Detect which cell encompasses the target text, then output its [X, Y] center coordinate. 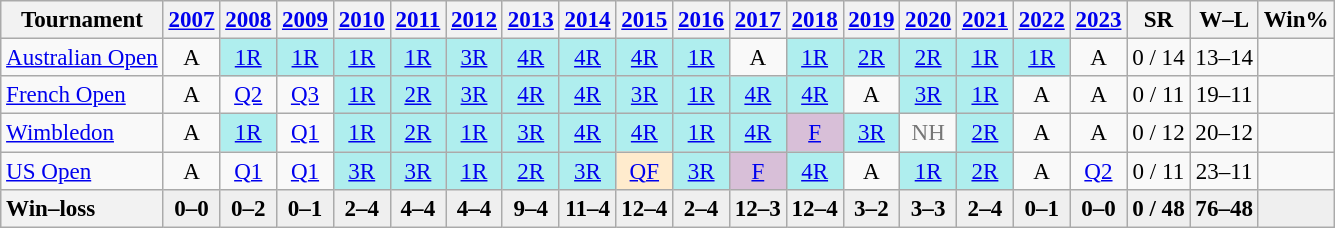
0 / 48 [1158, 209]
2023 [1098, 20]
2013 [530, 20]
2009 [306, 20]
0–2 [248, 209]
2021 [986, 20]
2015 [644, 20]
2007 [192, 20]
NH [928, 133]
20–12 [1224, 133]
2019 [872, 20]
W–L [1224, 20]
2008 [248, 20]
2022 [1042, 20]
9–4 [530, 209]
2014 [588, 20]
Wimbledon [82, 133]
0 / 14 [1158, 58]
3–3 [928, 209]
13–14 [1224, 58]
2011 [418, 20]
Q3 [306, 95]
Win% [1296, 20]
3–2 [872, 209]
0 / 12 [1158, 133]
11–4 [588, 209]
Australian Open [82, 58]
SR [1158, 20]
2017 [758, 20]
2020 [928, 20]
2018 [814, 20]
2012 [474, 20]
12–3 [758, 209]
2010 [362, 20]
French Open [82, 95]
Win–loss [82, 209]
76–48 [1224, 209]
Tournament [82, 20]
US Open [82, 171]
QF [644, 171]
19–11 [1224, 95]
2016 [702, 20]
23–11 [1224, 171]
